Provide the (x, y) coordinate of the cell's center where the given text is located.  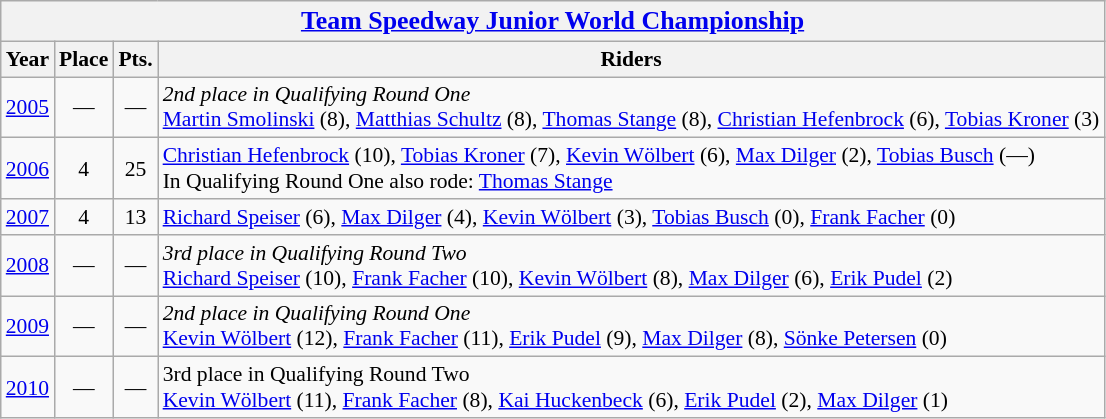
2nd place in Qualifying Round One Kevin Wölbert (12), Frank Facher (11), Erik Pudel (9), Max Dilger (8), Sönke Petersen (0) (632, 326)
Year (28, 59)
2009 (28, 326)
2nd place in Qualifying Round One Martin Smolinski (8), Matthias Schultz (8), Thomas Stange (8), Christian Hefenbrock (6), Tobias Kroner (3) (632, 108)
3rd place in Qualifying Round Two Kevin Wölbert (11), Frank Facher (8), Kai Huckenbeck (6), Erik Pudel (2), Max Dilger (1) (632, 388)
Team Speedway Junior World Championship (553, 21)
2008 (28, 266)
Pts. (135, 59)
2010 (28, 388)
Richard Speiser (6), Max Dilger (4), Kevin Wölbert (3), Tobias Busch (0), Frank Facher (0) (632, 217)
2006 (28, 168)
Riders (632, 59)
25 (135, 168)
2007 (28, 217)
Place (84, 59)
3rd place in Qualifying Round Two Richard Speiser (10), Frank Facher (10), Kevin Wölbert (8), Max Dilger (6), Erik Pudel (2) (632, 266)
2005 (28, 108)
13 (135, 217)
Christian Hefenbrock (10), Tobias Kroner (7), Kevin Wölbert (6), Max Dilger (2), Tobias Busch (—) In Qualifying Round One also rode: Thomas Stange (632, 168)
